Search for the cell housing the specified text and yield its [X, Y] center coordinate. 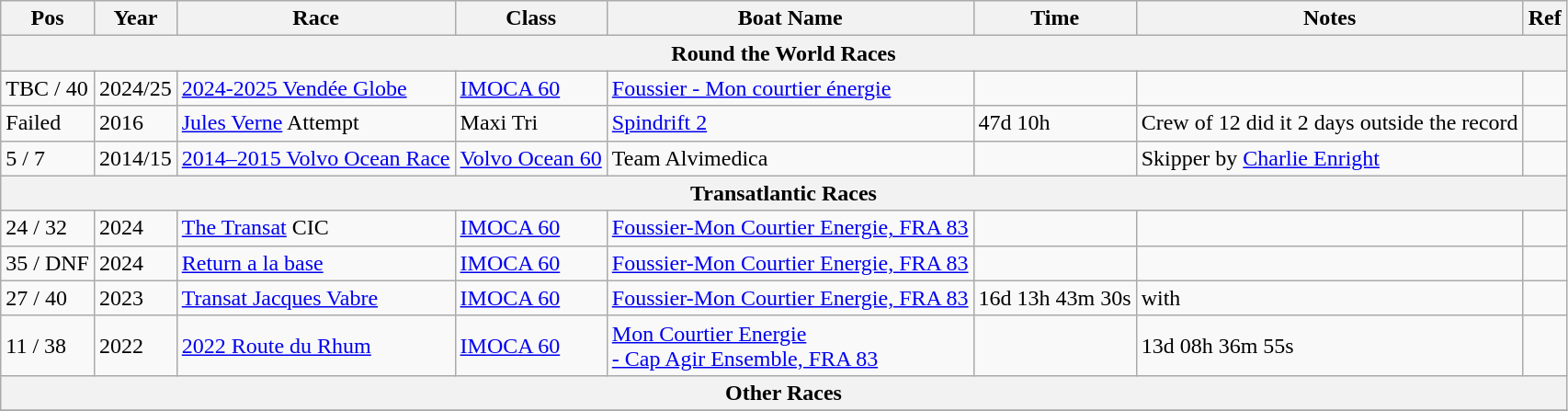
Ref [1544, 18]
Mon Courtier Energie - Cap Agir Ensemble, FRA 83 [790, 346]
Maxi Tri [531, 123]
2022 Route du Rhum [316, 346]
The Transat CIC [316, 228]
13d 08h 36m 55s [1329, 346]
5 / 7 [48, 158]
2024-2025 Vendée Globe [316, 88]
Foussier - Mon courtier énergie [790, 88]
Transat Jacques Vabre [316, 298]
Year [135, 18]
Team Alvimedica [790, 158]
35 / DNF [48, 263]
Other Races [783, 393]
2014–2015 Volvo Ocean Race [316, 158]
Time [1055, 18]
Transatlantic Races [783, 193]
Volvo Ocean 60 [531, 158]
Notes [1329, 18]
24 / 32 [48, 228]
with [1329, 298]
Spindrift 2 [790, 123]
47d 10h [1055, 123]
Race [316, 18]
Boat Name [790, 18]
Pos [48, 18]
Skipper by Charlie Enright [1329, 158]
27 / 40 [48, 298]
2022 [135, 346]
Return a la base [316, 263]
Jules Verne Attempt [316, 123]
Class [531, 18]
11 / 38 [48, 346]
2016 [135, 123]
16d 13h 43m 30s [1055, 298]
2023 [135, 298]
Round the World Races [783, 53]
2024/25 [135, 88]
Failed [48, 123]
Crew of 12 did it 2 days outside the record [1329, 123]
TBC / 40 [48, 88]
2014/15 [135, 158]
